Scan for the cell matching the given text and deliver its (x, y) coordinate at center. 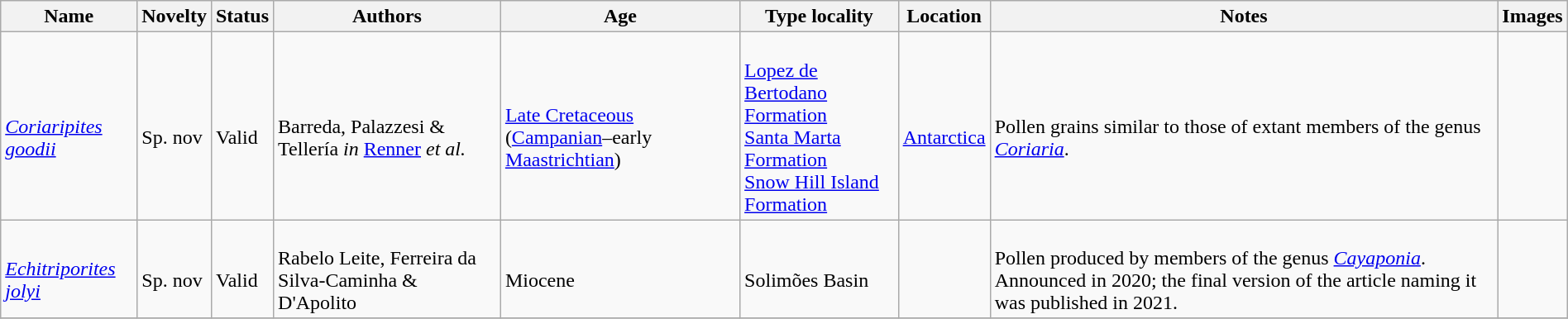
Lopez de Bertodano Formation Santa Marta Formation Snow Hill Island Formation (820, 126)
Location (944, 17)
Miocene (620, 269)
Echitriporites jolyi (69, 269)
Coriaripites goodii (69, 126)
Pollen grains similar to those of extant members of the genus Coriaria. (1244, 126)
Late Cretaceous (Campanian–early Maastrichtian) (620, 126)
Pollen produced by members of the genus Cayaponia. Announced in 2020; the final version of the article naming it was published in 2021. (1244, 269)
Age (620, 17)
Images (1532, 17)
Status (241, 17)
Name (69, 17)
Antarctica (944, 126)
Notes (1244, 17)
Rabelo Leite, Ferreira da Silva-Caminha & D'Apolito (387, 269)
Novelty (174, 17)
Authors (387, 17)
Type locality (820, 17)
Barreda, Palazzesi & Tellería in Renner et al. (387, 126)
Solimões Basin (820, 269)
